Output the (x, y) coordinate of the center of the cell containing the given text.  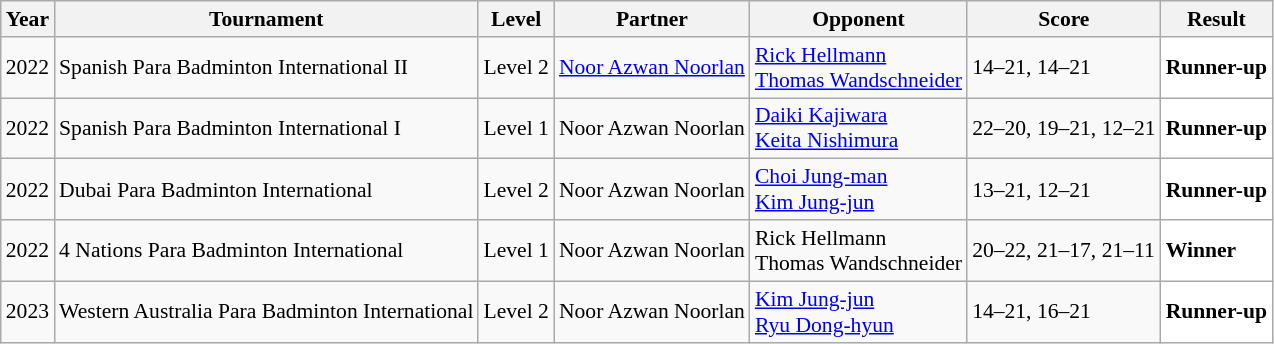
Opponent (858, 19)
22–20, 19–21, 12–21 (1064, 128)
Partner (652, 19)
14–21, 14–21 (1064, 68)
Dubai Para Badminton International (266, 190)
Tournament (266, 19)
14–21, 16–21 (1064, 312)
Year (28, 19)
Spanish Para Badminton International II (266, 68)
Level (516, 19)
Result (1216, 19)
Spanish Para Badminton International I (266, 128)
13–21, 12–21 (1064, 190)
Winner (1216, 250)
Daiki Kajiwara Keita Nishimura (858, 128)
Western Australia Para Badminton International (266, 312)
20–22, 21–17, 21–11 (1064, 250)
Choi Jung-man Kim Jung-jun (858, 190)
2023 (28, 312)
Score (1064, 19)
4 Nations Para Badminton International (266, 250)
Kim Jung-jun Ryu Dong-hyun (858, 312)
